Extract the [x, y] coordinate from the center of the cell holding the provided text.  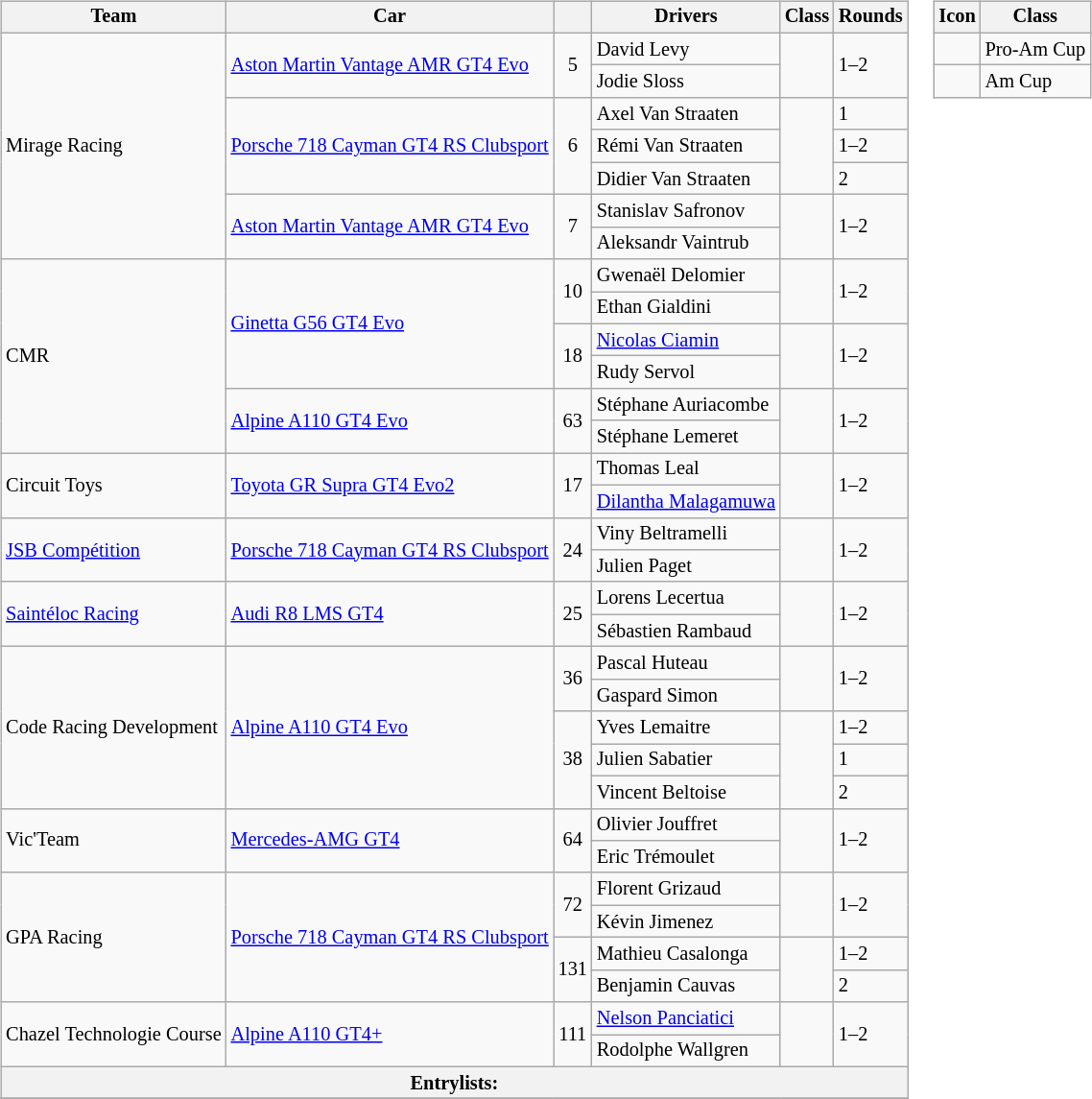
David Levy [686, 49]
36 [573, 680]
72 [573, 904]
25 [573, 614]
Chazel Technologie Course [113, 1035]
JSB Compétition [113, 549]
Benjamin Cauvas [686, 986]
Viny Beltramelli [686, 534]
Julien Paget [686, 566]
Pro-Am Cup [1035, 49]
Mirage Racing [113, 146]
Pascal Huteau [686, 663]
Nicolas Ciamin [686, 340]
18 [573, 355]
Jodie Sloss [686, 82]
Vic'Team [113, 841]
CMR [113, 356]
Mathieu Casalonga [686, 954]
38 [573, 760]
Stéphane Lemeret [686, 437]
Toyota GR Supra GT4 Evo2 [390, 486]
Rounds [871, 17]
Code Racing Development [113, 728]
10 [573, 292]
Stanislav Safronov [686, 211]
24 [573, 549]
63 [573, 420]
Ethan Gialdini [686, 308]
Rudy Servol [686, 372]
Saintéloc Racing [113, 614]
Stéphane Auriacombe [686, 405]
Circuit Toys [113, 486]
Icon [957, 17]
Florent Grizaud [686, 889]
Gaspard Simon [686, 695]
Ginetta G56 GT4 Evo [390, 324]
Gwenaël Delomier [686, 275]
111 [573, 1035]
Rémi Van Straaten [686, 146]
Dilantha Malagamuwa [686, 501]
Mercedes-AMG GT4 [390, 841]
Eric Trémoulet [686, 857]
64 [573, 841]
7 [573, 227]
Aleksandr Vaintrub [686, 243]
5 [573, 65]
Julien Sabatier [686, 760]
Sébastien Rambaud [686, 631]
Thomas Leal [686, 469]
GPA Racing [113, 937]
Olivier Jouffret [686, 824]
Lorens Lecertua [686, 598]
Car [390, 17]
Team [113, 17]
Vincent Beltoise [686, 792]
Drivers [686, 17]
Axel Van Straaten [686, 114]
Am Cup [1035, 82]
131 [573, 969]
Didier Van Straaten [686, 179]
Rodolphe Wallgren [686, 1051]
Alpine A110 GT4+ [390, 1035]
6 [573, 146]
17 [573, 486]
Entrylists: [454, 1083]
Audi R8 LMS GT4 [390, 614]
Kévin Jimenez [686, 921]
Nelson Panciatici [686, 1018]
Yves Lemaitre [686, 728]
